Output the (X, Y) coordinate of the center of the cell containing the given text.  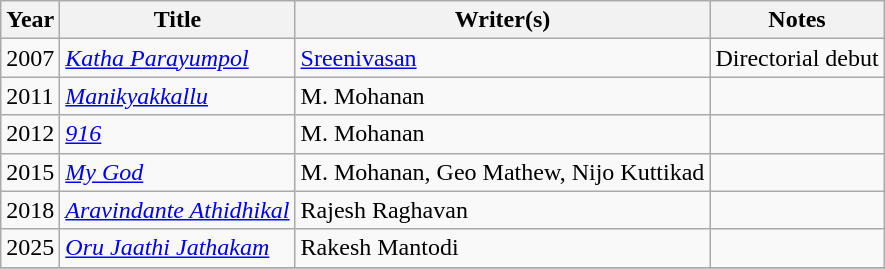
Title (178, 20)
Oru Jaathi Jathakam (178, 248)
Aravindante Athidhikal (178, 210)
Writer(s) (502, 20)
Katha Parayumpol (178, 58)
Rakesh Mantodi (502, 248)
Directorial debut (797, 58)
Manikyakkallu (178, 96)
2025 (30, 248)
2012 (30, 134)
2007 (30, 58)
Year (30, 20)
916 (178, 134)
2015 (30, 172)
My God (178, 172)
Sreenivasan (502, 58)
M. Mohanan, Geo Mathew, Nijo Kuttikad (502, 172)
Rajesh Raghavan (502, 210)
2018 (30, 210)
2011 (30, 96)
Notes (797, 20)
